From the cell containing the given text, extract its center point as [x, y] coordinate. 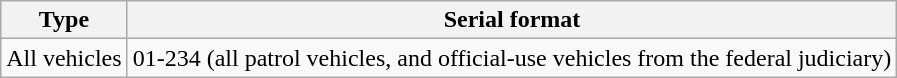
01-234 (all patrol vehicles, and official-use vehicles from the federal judiciary) [512, 58]
Serial format [512, 20]
Type [64, 20]
All vehicles [64, 58]
